Provide the [X, Y] coordinate of the cell's center where the given text is located.  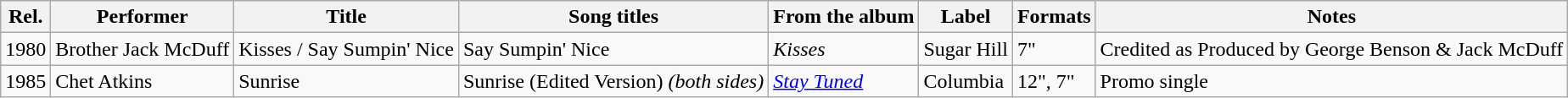
From the album [843, 17]
Song titles [613, 17]
7" [1054, 49]
1985 [25, 81]
Brother Jack McDuff [143, 49]
Rel. [25, 17]
Promo single [1332, 81]
Credited as Produced by George Benson & Jack McDuff [1332, 49]
1980 [25, 49]
Sunrise [346, 81]
Sunrise (Edited Version) (both sides) [613, 81]
Notes [1332, 17]
Kisses [843, 49]
Chet Atkins [143, 81]
Say Sumpin' Nice [613, 49]
Sugar Hill [966, 49]
Kisses / Say Sumpin' Nice [346, 49]
Formats [1054, 17]
Label [966, 17]
12", 7" [1054, 81]
Performer [143, 17]
Columbia [966, 81]
Title [346, 17]
Stay Tuned [843, 81]
